From the cell containing the given text, extract its center point as [X, Y] coordinate. 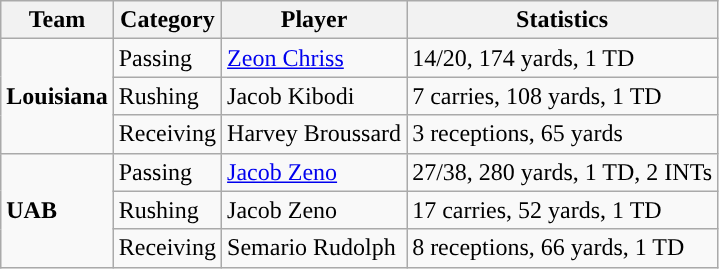
7 carries, 108 yards, 1 TD [562, 96]
Category [167, 20]
Jacob Kibodi [314, 96]
Louisiana [57, 96]
Harvey Broussard [314, 134]
Statistics [562, 20]
Player [314, 20]
Team [57, 20]
UAB [57, 210]
17 carries, 52 yards, 1 TD [562, 210]
3 receptions, 65 yards [562, 134]
Semario Rudolph [314, 248]
8 receptions, 66 yards, 1 TD [562, 248]
Zeon Chriss [314, 58]
27/38, 280 yards, 1 TD, 2 INTs [562, 172]
14/20, 174 yards, 1 TD [562, 58]
